Identify which cell holds the provided text, then report its [X, Y] central coordinate. 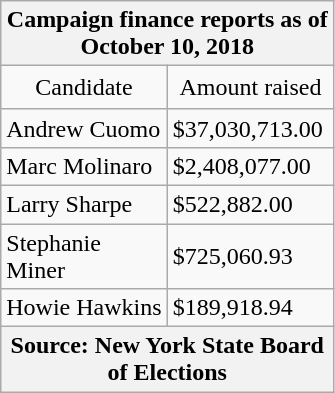
$37,030,713.00 [250, 128]
Stephanie Miner [84, 256]
Howie Hawkins [84, 308]
Amount raised [250, 88]
Candidate [84, 88]
Campaign finance reports as of October 10, 2018 [168, 34]
$522,882.00 [250, 204]
Source: New York State Board of Elections [168, 360]
Andrew Cuomo [84, 128]
$725,060.93 [250, 256]
Marc Molinaro [84, 166]
Larry Sharpe [84, 204]
$189,918.94 [250, 308]
$2,408,077.00 [250, 166]
